Detect which cell encompasses the target text, then output its (x, y) center coordinate. 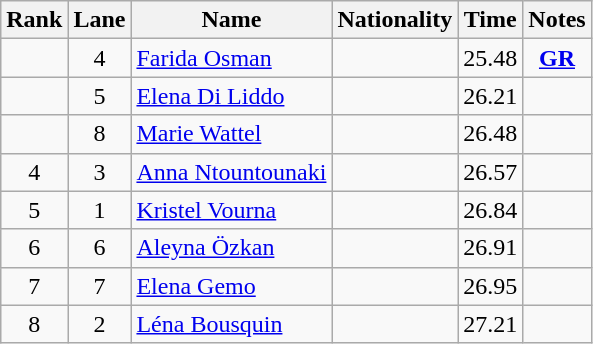
Nationality (395, 20)
Notes (557, 20)
27.21 (490, 324)
Aleyna Özkan (232, 248)
3 (100, 172)
26.84 (490, 210)
2 (100, 324)
Name (232, 20)
26.91 (490, 248)
Rank (34, 20)
25.48 (490, 58)
Elena Di Liddo (232, 96)
Farida Osman (232, 58)
Time (490, 20)
Elena Gemo (232, 286)
Marie Wattel (232, 134)
Kristel Vourna (232, 210)
26.21 (490, 96)
Anna Ntountounaki (232, 172)
Lane (100, 20)
26.95 (490, 286)
Léna Bousquin (232, 324)
26.48 (490, 134)
26.57 (490, 172)
GR (557, 58)
1 (100, 210)
